Capture the cell that displays the provided text and extract its [X, Y] central coordinate. 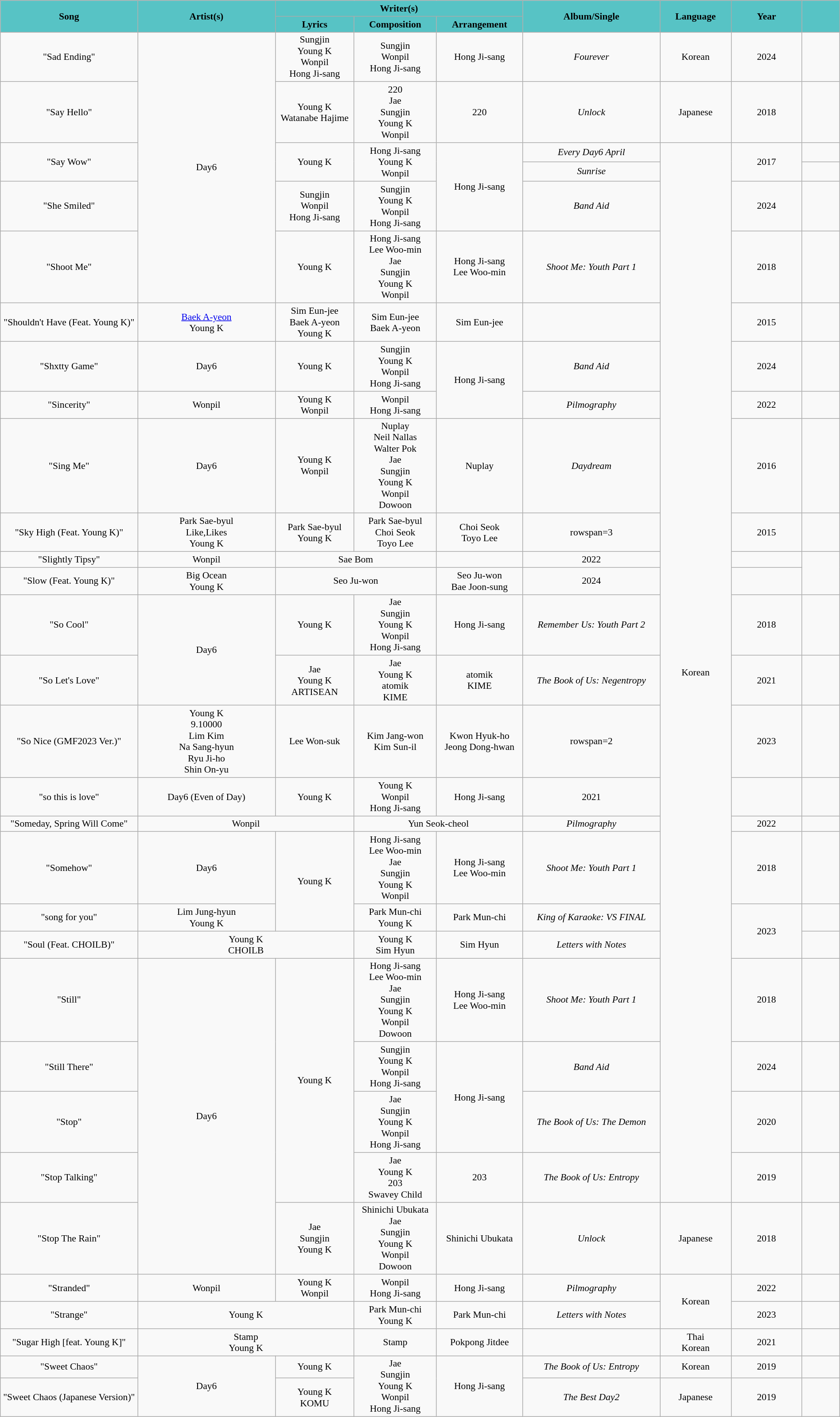
NuplayNeil NallasWalter PokJaeSungjinYoung KWonpilDowoon [395, 466]
Young KWonpilHong Ji-sang [395, 797]
Lyrics [315, 24]
Park Sae-byulLike,LikesYoung K [206, 533]
Artist(s) [206, 16]
Daydream [591, 466]
Choi SeokToyo Lee [479, 533]
Young KKOMU [315, 1397]
Shinichi UbukataJaeSungjinYoung KWonpilDowoon [395, 1238]
King of Karaoke: VS FINAL [591, 917]
"Shouldn't Have (Feat. Young K)" [69, 323]
Every Day6 April [591, 152]
"Stop" [69, 1122]
Sim Eun-jeeBaek A-yeonYoung K [315, 323]
StampYoung K [246, 1342]
203 [479, 1177]
"Slow (Feat. Young K)" [69, 581]
The Best Day2 [591, 1397]
Kim Jang-wonKim Sun-il [395, 741]
atomikKIME [479, 680]
Baek A-yeonYoung K [206, 323]
Sunrise [591, 171]
"so this is love" [69, 797]
Young KWatanabe Hajime [315, 112]
Album/Single [591, 16]
Arrangement [479, 24]
Seo Ju-wonBae Joon-sung [479, 581]
"Sincerity" [69, 404]
Seo Ju-won [356, 581]
Young KSim Hyun [395, 944]
"Sad Ending" [69, 57]
Park Sae-byulYoung K [315, 533]
Fourever [591, 57]
2020 [766, 1122]
Young KCHOILB [246, 944]
Yun Seok-cheol [438, 824]
"Sugar High [feat. Young K]" [69, 1342]
The Book of Us: Negentropy [591, 680]
Sae Bom [356, 559]
Composition [395, 24]
"Say Hello" [69, 112]
"So Let's Love" [69, 680]
Lee Won-suk [315, 741]
Lim Jung-hyunYoung K [206, 917]
Song [69, 16]
"Someday, Spring Will Come" [69, 824]
"Sing Me" [69, 466]
Shinichi Ubukata [479, 1238]
"Somehow" [69, 868]
Kwon Hyuk-hoJeong Dong-hwan [479, 741]
"Say Wow" [69, 162]
Sim Hyun [479, 944]
"Stop Talking" [69, 1177]
"So Nice (GMF2023 Ver.)" [69, 741]
Nuplay [479, 466]
"She Smiled" [69, 206]
Big OceanYoung K [206, 581]
JaeYoung KatomikKIME [395, 680]
Sim Eun-jee [479, 323]
rowspan=3 [591, 533]
"Sweet Chaos (Japanese Version)" [69, 1397]
2016 [766, 466]
Sim Eun-jeeBaek A-yeon [395, 323]
"Slightly Tipsy" [69, 559]
"Soul (Feat. CHOILB)" [69, 944]
Hong Ji-sangLee Woo-minJaeSungjinYoung KWonpilDowoon [395, 1000]
"Shxtty Game" [69, 366]
"So Cool" [69, 625]
Pokpong Jitdee [479, 1342]
"Still There" [69, 1066]
"Stranded" [69, 1288]
"song for you" [69, 917]
"Sky High (Feat. Young K)" [69, 533]
ThaiKorean [696, 1342]
Remember Us: Youth Part 2 [591, 625]
"Stop The Rain" [69, 1238]
rowspan=2 [591, 741]
2017 [766, 162]
"Still" [69, 1000]
Day6 (Even of Day) [206, 797]
"Shoot Me" [69, 267]
220 [479, 112]
The Book of Us: The Demon [591, 1122]
220JaeSungjinYoung KWonpil [395, 112]
JaeYoung K203Swavey Child [395, 1177]
Hong Ji-sangYoung KWonpil [395, 162]
JaeYoung KARTISEAN [315, 680]
Language [696, 16]
JaeSungjinYoung K [315, 1238]
Park Sae-byulChoi SeokToyo Lee [395, 533]
"Sweet Chaos" [69, 1367]
Year [766, 16]
Writer(s) [399, 8]
Stamp [395, 1342]
"Strange" [69, 1315]
Young K9.10000Lim KimNa Sang-hyunRyu Ji-hoShin On-yu [206, 741]
